Scan for the cell matching the given text and deliver its (X, Y) coordinate at center. 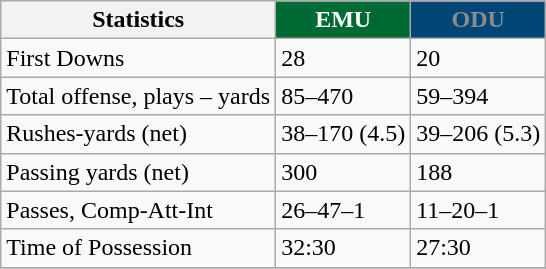
11–20–1 (478, 210)
26–47–1 (344, 210)
59–394 (478, 96)
85–470 (344, 96)
Passing yards (net) (138, 172)
20 (478, 58)
Rushes-yards (net) (138, 134)
ODU (478, 20)
28 (344, 58)
32:30 (344, 248)
38–170 (4.5) (344, 134)
EMU (344, 20)
39–206 (5.3) (478, 134)
Statistics (138, 20)
Total offense, plays – yards (138, 96)
First Downs (138, 58)
Passes, Comp-Att-Int (138, 210)
188 (478, 172)
27:30 (478, 248)
300 (344, 172)
Time of Possession (138, 248)
